Find where the given text appears and provide that cell's center as (X, Y) coordinate. 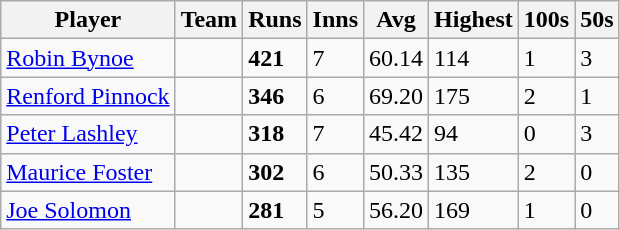
94 (474, 134)
Maurice Foster (88, 172)
Highest (474, 20)
281 (275, 210)
5 (335, 210)
114 (474, 58)
175 (474, 96)
Team (209, 20)
100s (546, 20)
50s (597, 20)
50.33 (396, 172)
346 (275, 96)
135 (474, 172)
45.42 (396, 134)
69.20 (396, 96)
Player (88, 20)
Inns (335, 20)
Avg (396, 20)
421 (275, 58)
Runs (275, 20)
302 (275, 172)
Renford Pinnock (88, 96)
Joe Solomon (88, 210)
60.14 (396, 58)
Robin Bynoe (88, 58)
56.20 (396, 210)
Peter Lashley (88, 134)
318 (275, 134)
169 (474, 210)
